Pinpoint the cell where the given text exists, returning its (X, Y) midpoint coordinate. 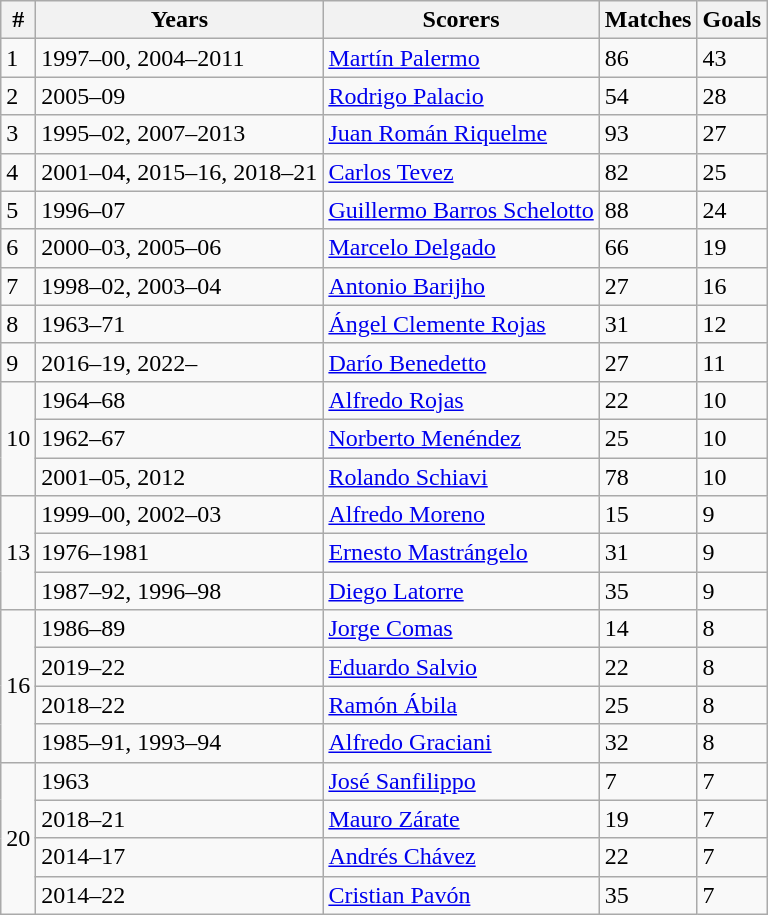
2005–09 (180, 96)
54 (648, 96)
Ramón Ábila (461, 705)
1986–89 (180, 629)
2018–21 (180, 819)
Martín Palermo (461, 58)
14 (648, 629)
1963–71 (180, 324)
Guillermo Barros Schelotto (461, 210)
1962–67 (180, 438)
2001–04, 2015–16, 2018–21 (180, 172)
Juan Román Riquelme (461, 134)
1995–02, 2007–2013 (180, 134)
Mauro Zárate (461, 819)
2001–05, 2012 (180, 477)
1 (18, 58)
Jorge Comas (461, 629)
Marcelo Delgado (461, 248)
78 (648, 477)
Norberto Menéndez (461, 438)
Darío Benedetto (461, 362)
11 (732, 362)
Alfredo Graciani (461, 743)
1976–1981 (180, 553)
3 (18, 134)
2018–22 (180, 705)
1997–00, 2004–2011 (180, 58)
Goals (732, 20)
Scorers (461, 20)
Carlos Tevez (461, 172)
2 (18, 96)
José Sanfilippo (461, 781)
Antonio Barijho (461, 286)
1999–00, 2002–03 (180, 515)
2019–22 (180, 667)
15 (648, 515)
Diego Latorre (461, 591)
Matches (648, 20)
86 (648, 58)
12 (732, 324)
13 (18, 553)
2000–03, 2005–06 (180, 248)
Alfredo Moreno (461, 515)
93 (648, 134)
Andrés Chávez (461, 857)
Alfredo Rojas (461, 400)
1985–91, 1993–94 (180, 743)
2016–19, 2022– (180, 362)
4 (18, 172)
# (18, 20)
1964–68 (180, 400)
Cristian Pavón (461, 895)
32 (648, 743)
28 (732, 96)
66 (648, 248)
Years (180, 20)
Rodrigo Palacio (461, 96)
Ernesto Mastrángelo (461, 553)
Eduardo Salvio (461, 667)
1963 (180, 781)
1996–07 (180, 210)
1987–92, 1996–98 (180, 591)
2014–17 (180, 857)
43 (732, 58)
82 (648, 172)
24 (732, 210)
2014–22 (180, 895)
88 (648, 210)
5 (18, 210)
Ángel Clemente Rojas (461, 324)
20 (18, 838)
6 (18, 248)
Rolando Schiavi (461, 477)
1998–02, 2003–04 (180, 286)
